Return (X, Y) of the center of cell containing provided text 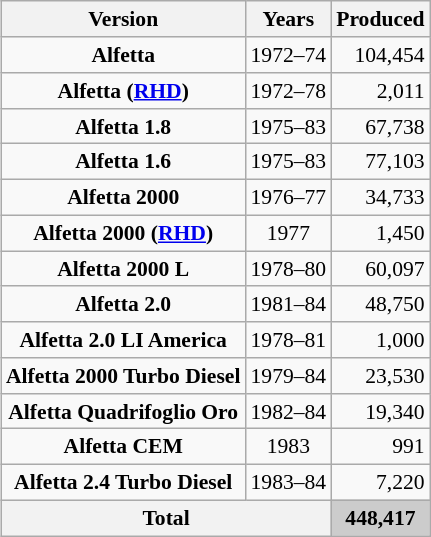
Alfetta Quadrifoglio Oro (124, 411)
60,097 (380, 269)
1972–74 (288, 55)
1978–81 (288, 340)
104,454 (380, 55)
1982–84 (288, 411)
2,011 (380, 91)
1983 (288, 447)
23,530 (380, 376)
48,750 (380, 304)
Alfetta 2000 (124, 197)
Alfetta 2000 Turbo Diesel (124, 376)
67,738 (380, 126)
1972–78 (288, 91)
Version (124, 19)
Alfetta 2000 L (124, 269)
1978–80 (288, 269)
Alfetta 2000 (RHD) (124, 233)
1979–84 (288, 376)
448,417 (380, 518)
1,450 (380, 233)
Alfetta 1.6 (124, 162)
Produced (380, 19)
Years (288, 19)
7,220 (380, 482)
991 (380, 447)
Alfetta (124, 55)
Alfetta 2.0 (124, 304)
1,000 (380, 340)
1976–77 (288, 197)
19,340 (380, 411)
Alfetta (RHD) (124, 91)
Alfetta 2.0 LI America (124, 340)
34,733 (380, 197)
77,103 (380, 162)
1981–84 (288, 304)
Total (166, 518)
1977 (288, 233)
Alfetta 1.8 (124, 126)
1983–84 (288, 482)
Alfetta 2.4 Turbo Diesel (124, 482)
Alfetta CEM (124, 447)
